Return the [x, y] coordinate for the center point of the cell that contains the specified text.  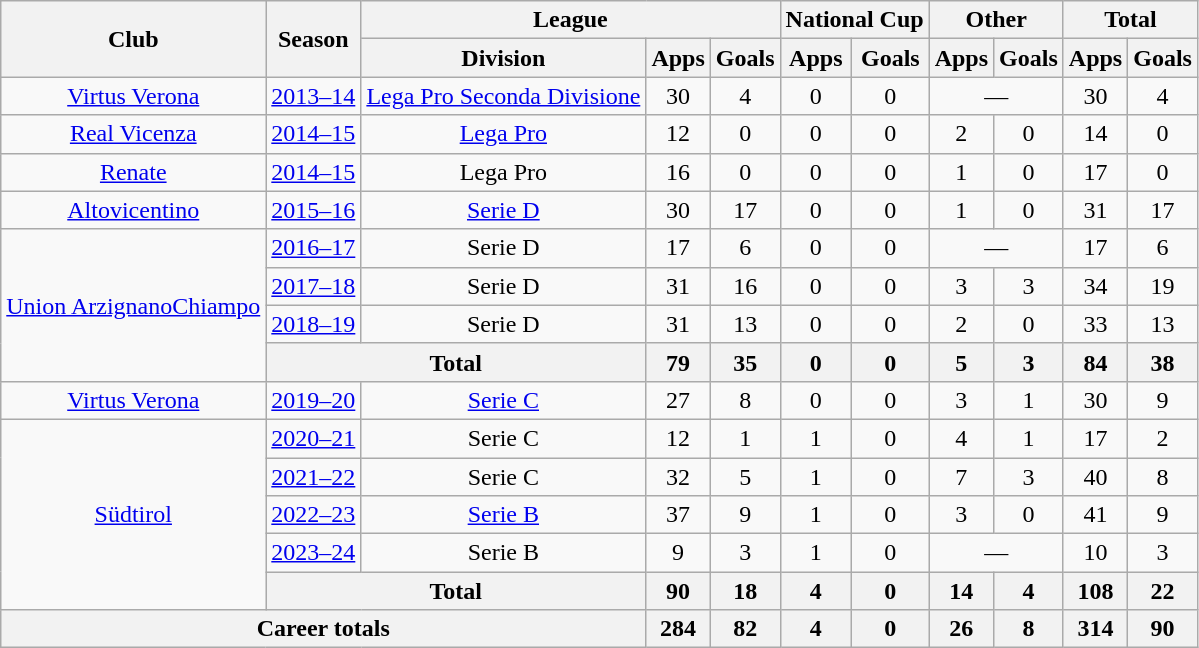
Division [504, 58]
26 [961, 629]
Career totals [324, 629]
2018–19 [314, 324]
38 [1163, 362]
Club [134, 39]
Real Vicenza [134, 134]
2013–14 [314, 96]
2020–21 [314, 438]
Südtirol [134, 514]
National Cup [854, 20]
10 [1095, 553]
League [570, 20]
2015–16 [314, 210]
2017–18 [314, 286]
37 [678, 515]
22 [1163, 591]
19 [1163, 286]
108 [1095, 591]
Renate [134, 172]
32 [678, 477]
82 [745, 629]
79 [678, 362]
284 [678, 629]
Union ArzignanoChiampo [134, 305]
40 [1095, 477]
41 [1095, 515]
314 [1095, 629]
2016–17 [314, 248]
Altovicentino [134, 210]
2023–24 [314, 553]
7 [961, 477]
2019–20 [314, 400]
2022–23 [314, 515]
2021–22 [314, 477]
27 [678, 400]
Season [314, 39]
Other [996, 20]
33 [1095, 324]
18 [745, 591]
84 [1095, 362]
34 [1095, 286]
Lega Pro Seconda Divisione [504, 96]
35 [745, 362]
